Identify which cell holds the provided text, then report its (X, Y) central coordinate. 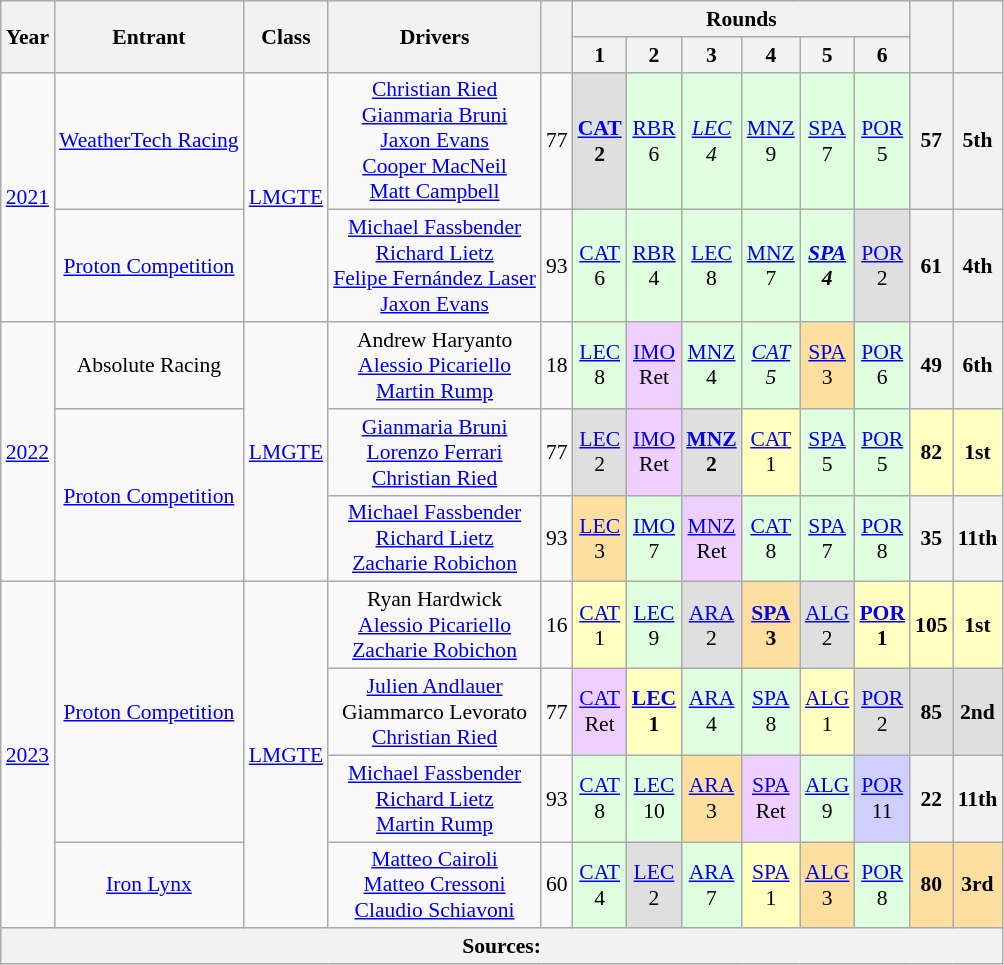
Absolute Racing (149, 366)
Christian Ried Gianmaria Bruni Jaxon Evans Cooper MacNeil Matt Campbell (434, 141)
MNZ9 (771, 141)
Iron Lynx (149, 886)
LEC3 (600, 538)
ARA2 (711, 626)
POR1 (882, 626)
SPA8 (771, 712)
LEC9 (654, 626)
6th (978, 366)
Drivers (434, 36)
2nd (978, 712)
Michael Fassbender Richard Lietz Zacharie Robichon (434, 538)
RBR4 (654, 266)
MNZRet (711, 538)
SPA1 (771, 886)
LEC10 (654, 798)
CAT4 (600, 886)
6 (882, 55)
ARA3 (711, 798)
LEC4 (711, 141)
22 (932, 798)
1 (600, 55)
RBR6 (654, 141)
3rd (978, 886)
MNZ7 (771, 266)
Matteo Cairoli Matteo Cressoni Claudio Schiavoni (434, 886)
60 (557, 886)
Ryan Hardwick Alessio Picariello Zacharie Robichon (434, 626)
SPA5 (827, 452)
ARA7 (711, 886)
Julien Andlauer Giammarco Levorato Christian Ried (434, 712)
CAT2 (600, 141)
2 (654, 55)
61 (932, 266)
ALG1 (827, 712)
85 (932, 712)
49 (932, 366)
4 (771, 55)
IMO7 (654, 538)
CAT6 (600, 266)
5 (827, 55)
Michael Fassbender Richard Lietz Felipe Fernández Laser Jaxon Evans (434, 266)
Year (28, 36)
MNZ4 (711, 366)
LEC1 (654, 712)
18 (557, 366)
ALG9 (827, 798)
4th (978, 266)
Entrant (149, 36)
ARA4 (711, 712)
57 (932, 141)
16 (557, 626)
ALG3 (827, 886)
5th (978, 141)
2022 (28, 452)
2023 (28, 755)
WeatherTech Racing (149, 141)
Gianmaria Bruni Lorenzo Ferrari Christian Ried (434, 452)
Rounds (742, 19)
3 (711, 55)
CAT5 (771, 366)
POR11 (882, 798)
80 (932, 886)
Sources: (502, 947)
82 (932, 452)
Michael Fassbender Richard Lietz Martin Rump (434, 798)
POR6 (882, 366)
SPA4 (827, 266)
SPARet (771, 798)
Class (286, 36)
105 (932, 626)
35 (932, 538)
CATRet (600, 712)
ALG2 (827, 626)
Andrew Haryanto Alessio Picariello Martin Rump (434, 366)
MNZ2 (711, 452)
2021 (28, 197)
